For the text-containing cell, return its midpoint in (x, y) coordinate format. 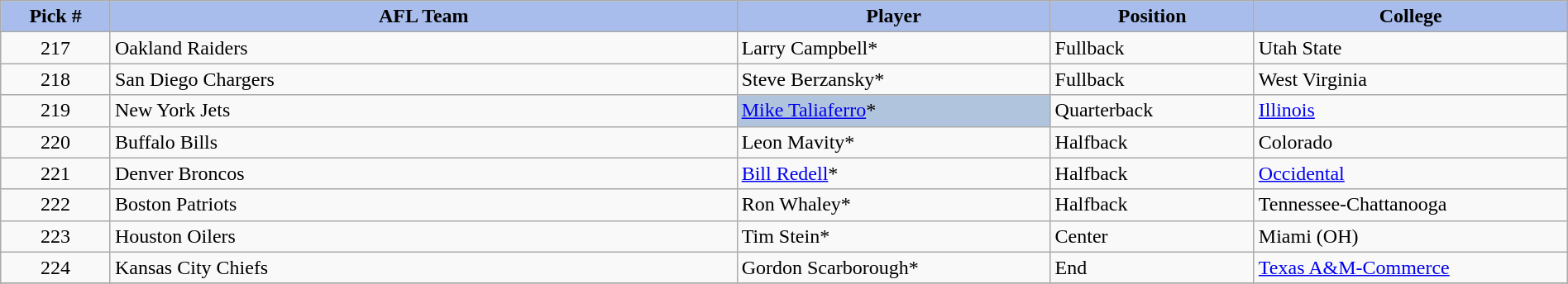
Bill Redell* (893, 173)
224 (56, 267)
AFL Team (423, 17)
Steve Berzansky* (893, 79)
220 (56, 142)
Center (1152, 236)
Mike Taliaferro* (893, 111)
Oakland Raiders (423, 48)
Leon Mavity* (893, 142)
New York Jets (423, 111)
Utah State (1411, 48)
Kansas City Chiefs (423, 267)
College (1411, 17)
Texas A&M-Commerce (1411, 267)
Illinois (1411, 111)
223 (56, 236)
San Diego Chargers (423, 79)
222 (56, 205)
221 (56, 173)
End (1152, 267)
219 (56, 111)
Tim Stein* (893, 236)
Colorado (1411, 142)
Tennessee-Chattanooga (1411, 205)
218 (56, 79)
Position (1152, 17)
Buffalo Bills (423, 142)
Houston Oilers (423, 236)
West Virginia (1411, 79)
Denver Broncos (423, 173)
Gordon Scarborough* (893, 267)
Pick # (56, 17)
Occidental (1411, 173)
Ron Whaley* (893, 205)
Miami (OH) (1411, 236)
Boston Patriots (423, 205)
Player (893, 17)
Quarterback (1152, 111)
217 (56, 48)
Larry Campbell* (893, 48)
